Extract the [x, y] coordinate from the center of the cell holding the provided text.  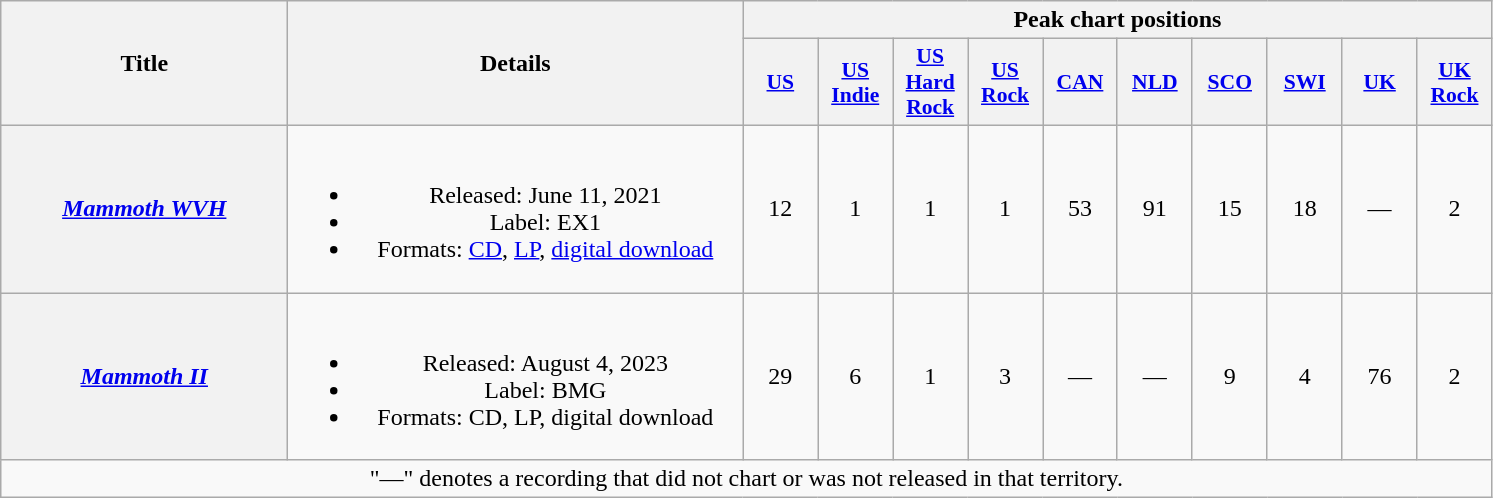
UK Rock [1454, 82]
SCO [1230, 82]
Released: August 4, 2023Label: BMGFormats: CD, LP, digital download [516, 376]
29 [780, 376]
9 [1230, 376]
"—" denotes a recording that did not chart or was not released in that territory. [746, 479]
53 [1080, 208]
Peak chart positions [1118, 20]
3 [1006, 376]
SWI [1304, 82]
12 [780, 208]
15 [1230, 208]
US Indie [856, 82]
18 [1304, 208]
US [780, 82]
CAN [1080, 82]
Mammoth WVH [144, 208]
Details [516, 64]
Title [144, 64]
NLD [1154, 82]
91 [1154, 208]
Released: June 11, 2021Label: EX1Formats: CD, LP, digital download [516, 208]
6 [856, 376]
Mammoth II [144, 376]
UK [1380, 82]
US Rock [1006, 82]
US Hard Rock [930, 82]
76 [1380, 376]
4 [1304, 376]
